Output the [X, Y] coordinate of the center of the cell containing the given text.  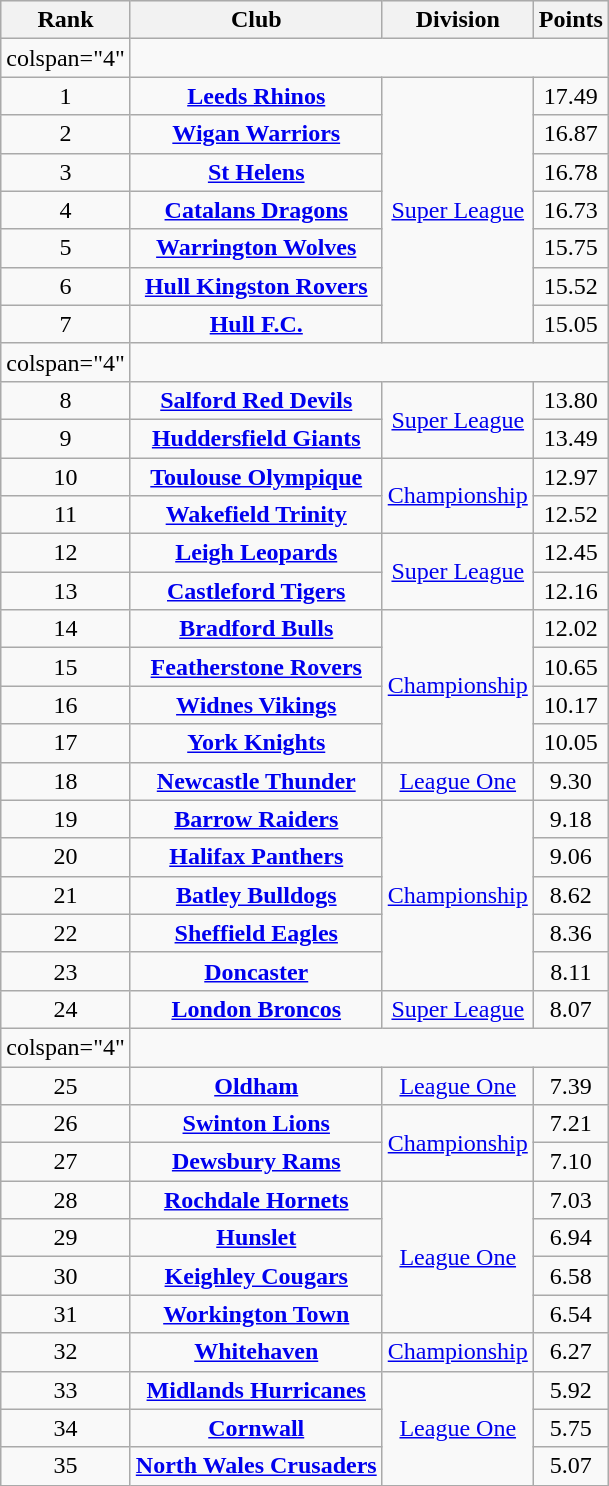
35 [66, 1466]
20 [66, 857]
10.65 [570, 667]
Catalans Dragons [256, 210]
5.92 [570, 1390]
12.45 [570, 553]
Warrington Wolves [256, 248]
7.21 [570, 1124]
1 [66, 96]
9.06 [570, 857]
Hunslet [256, 1238]
Wigan Warriors [256, 134]
4 [66, 210]
12.52 [570, 515]
16.78 [570, 172]
York Knights [256, 743]
24 [66, 1009]
5.07 [570, 1466]
22 [66, 933]
8 [66, 400]
2 [66, 134]
30 [66, 1276]
Castleford Tigers [256, 591]
8.36 [570, 933]
Dewsbury Rams [256, 1162]
9.18 [570, 819]
5.75 [570, 1428]
16.87 [570, 134]
25 [66, 1085]
15.52 [570, 286]
6.27 [570, 1352]
7.39 [570, 1085]
6.54 [570, 1314]
Rochdale Hornets [256, 1200]
Club [256, 20]
Doncaster [256, 971]
16 [66, 705]
London Broncos [256, 1009]
Sheffield Eagles [256, 933]
23 [66, 971]
12 [66, 553]
Bradford Bulls [256, 629]
13.80 [570, 400]
17 [66, 743]
18 [66, 781]
16.73 [570, 210]
9 [66, 438]
Hull F.C. [256, 324]
Leeds Rhinos [256, 96]
Featherstone Rovers [256, 667]
27 [66, 1162]
32 [66, 1352]
7.10 [570, 1162]
10.17 [570, 705]
Oldham [256, 1085]
19 [66, 819]
34 [66, 1428]
Salford Red Devils [256, 400]
15.75 [570, 248]
Division [458, 20]
31 [66, 1314]
8.62 [570, 895]
Batley Bulldogs [256, 895]
13 [66, 591]
Rank [66, 20]
10.05 [570, 743]
14 [66, 629]
6.94 [570, 1238]
Huddersfield Giants [256, 438]
Barrow Raiders [256, 819]
8.07 [570, 1009]
6.58 [570, 1276]
Widnes Vikings [256, 705]
Hull Kingston Rovers [256, 286]
3 [66, 172]
Points [570, 20]
Whitehaven [256, 1352]
7 [66, 324]
Keighley Cougars [256, 1276]
10 [66, 477]
12.16 [570, 591]
33 [66, 1390]
Halifax Panthers [256, 857]
5 [66, 248]
15 [66, 667]
29 [66, 1238]
7.03 [570, 1200]
St Helens [256, 172]
Midlands Hurricanes [256, 1390]
21 [66, 895]
Cornwall [256, 1428]
11 [66, 515]
Workington Town [256, 1314]
6 [66, 286]
12.97 [570, 477]
8.11 [570, 971]
Wakefield Trinity [256, 515]
9.30 [570, 781]
28 [66, 1200]
26 [66, 1124]
12.02 [570, 629]
North Wales Crusaders [256, 1466]
15.05 [570, 324]
Toulouse Olympique [256, 477]
Leigh Leopards [256, 553]
17.49 [570, 96]
Newcastle Thunder [256, 781]
Swinton Lions [256, 1124]
13.49 [570, 438]
